Find where the given text appears and provide that cell's center as (X, Y) coordinate. 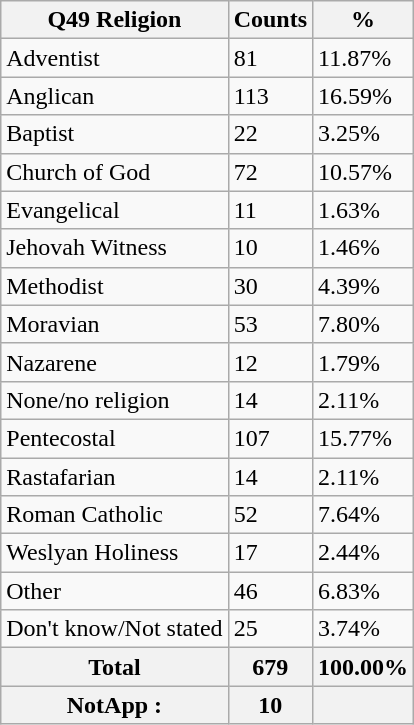
2.44% (364, 553)
6.83% (364, 591)
% (364, 20)
Church of God (114, 172)
Adventist (114, 58)
10.57% (364, 172)
Rastafarian (114, 477)
NotApp : (114, 705)
679 (270, 667)
22 (270, 134)
Pentecostal (114, 438)
25 (270, 629)
113 (270, 96)
None/no religion (114, 400)
Moravian (114, 324)
Nazarene (114, 362)
81 (270, 58)
Don't know/Not stated (114, 629)
100.00% (364, 667)
4.39% (364, 286)
Other (114, 591)
52 (270, 515)
46 (270, 591)
Counts (270, 20)
17 (270, 553)
Weslyan Holiness (114, 553)
72 (270, 172)
30 (270, 286)
12 (270, 362)
Roman Catholic (114, 515)
3.74% (364, 629)
Total (114, 667)
1.63% (364, 210)
Q49 Religion (114, 20)
1.46% (364, 248)
3.25% (364, 134)
7.64% (364, 515)
15.77% (364, 438)
11.87% (364, 58)
53 (270, 324)
Jehovah Witness (114, 248)
Evangelical (114, 210)
Baptist (114, 134)
Anglican (114, 96)
7.80% (364, 324)
11 (270, 210)
Methodist (114, 286)
16.59% (364, 96)
1.79% (364, 362)
107 (270, 438)
